From the cell containing the given text, extract its center point as (X, Y) coordinate. 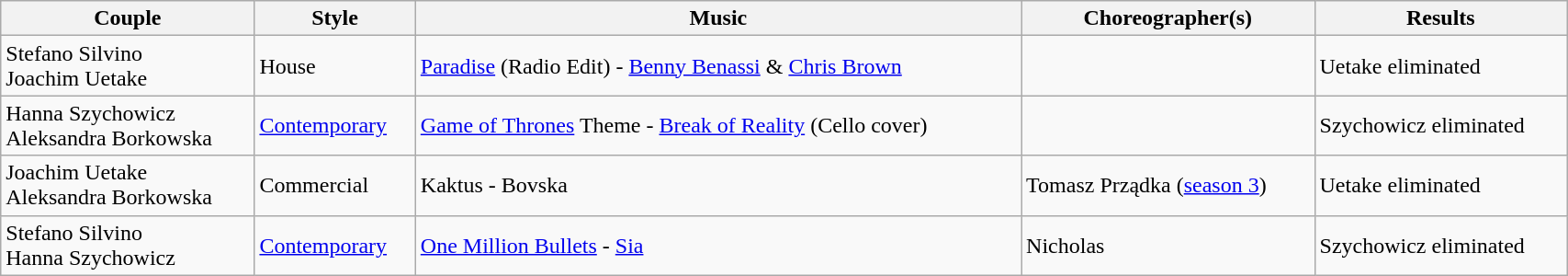
Nicholas (1168, 245)
Stefano SilvinoHanna Szychowicz (128, 245)
Choreographer(s) (1168, 18)
House (334, 66)
Commercial (334, 186)
Paradise (Radio Edit) - Benny Benassi & Chris Brown (718, 66)
Kaktus - Bovska (718, 186)
Results (1440, 18)
Tomasz Prządka (season 3) (1168, 186)
Music (718, 18)
Hanna SzychowiczAleksandra Borkowska (128, 125)
One Million Bullets - Sia (718, 245)
Joachim UetakeAleksandra Borkowska (128, 186)
Stefano SilvinoJoachim Uetake (128, 66)
Game of Thrones Theme - Break of Reality (Cello cover) (718, 125)
Couple (128, 18)
Style (334, 18)
